Extract the (x, y) coordinate from the center of the cell holding the provided text.  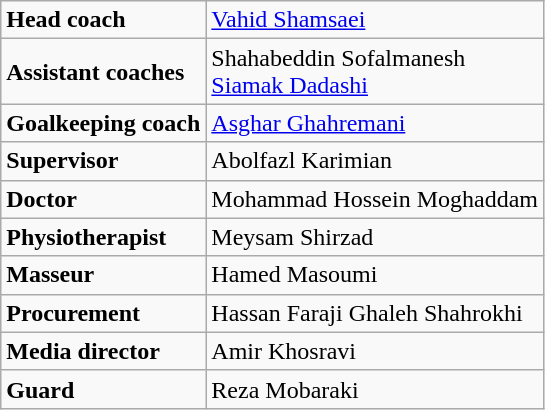
Hassan Faraji Ghaleh Shahrokhi (375, 313)
Amir Khosravi (375, 351)
Abolfazl Karimian (375, 161)
Reza Mobaraki (375, 389)
Mohammad Hossein Moghaddam (375, 199)
Head coach (104, 20)
Doctor (104, 199)
Physiotherapist (104, 237)
Supervisor (104, 161)
Guard (104, 389)
Meysam Shirzad (375, 237)
Shahabeddin Sofalmanesh Siamak Dadashi (375, 72)
Goalkeeping coach (104, 123)
Masseur (104, 275)
Assistant coaches (104, 72)
Procurement (104, 313)
Hamed Masoumi (375, 275)
Asghar Ghahremani (375, 123)
Vahid Shamsaei (375, 20)
Media director (104, 351)
